Return the (x, y) coordinate for the center point of the cell that contains the specified text.  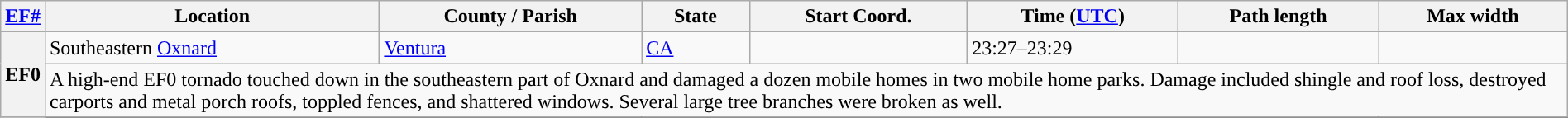
Path length (1279, 17)
EF0 (23, 74)
State (696, 17)
Ventura (511, 48)
Time (UTC) (1073, 17)
Location (212, 17)
CA (696, 48)
Southeastern Oxnard (212, 48)
County / Parish (511, 17)
23:27–23:29 (1073, 48)
Start Coord. (858, 17)
EF# (23, 17)
Max width (1472, 17)
